Detect which cell encompasses the target text, then output its [X, Y] center coordinate. 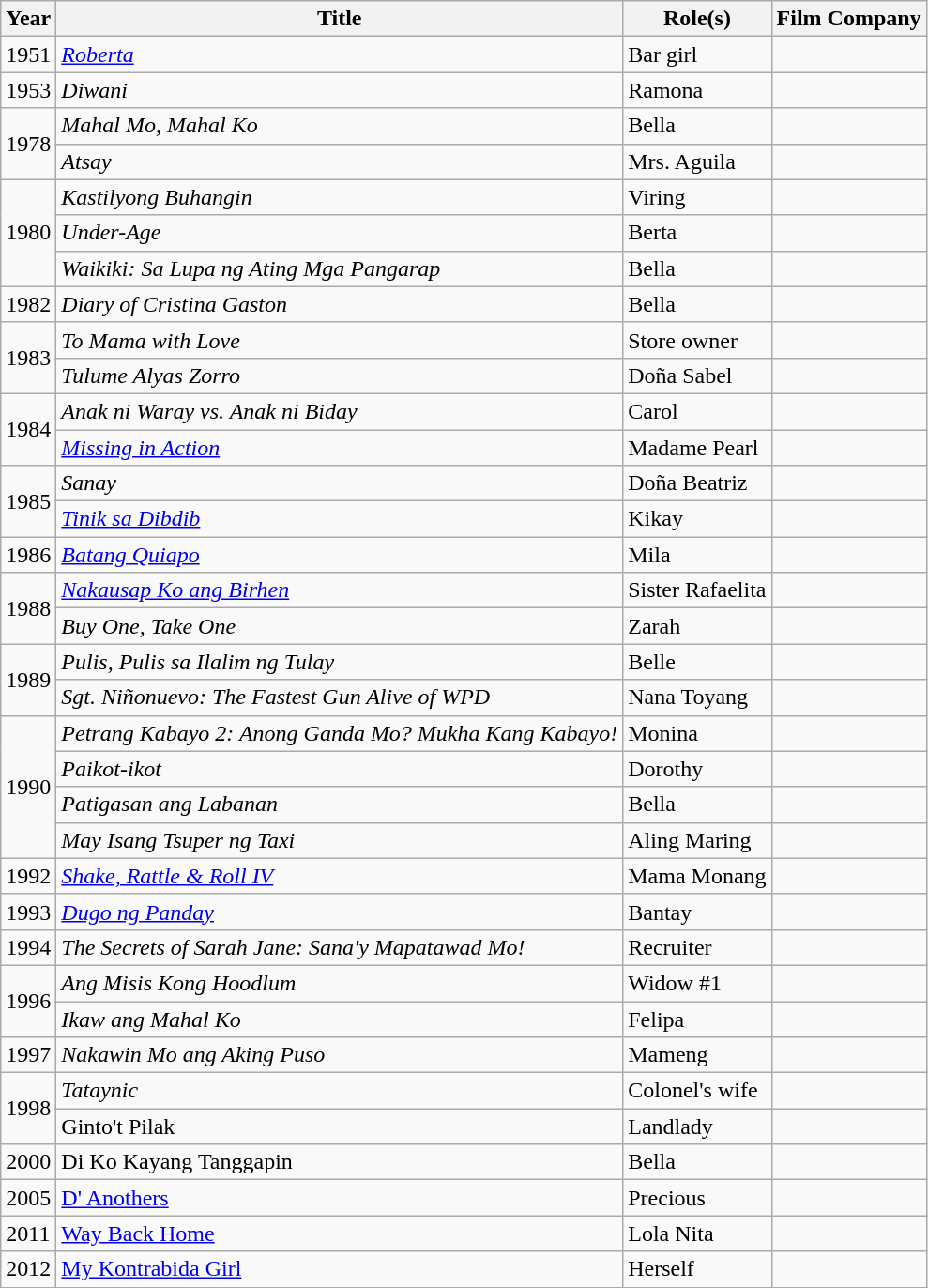
Precious [697, 1198]
1951 [28, 54]
Nakausap Ko ang Birhen [340, 590]
Di Ko Kayang Tanggapin [340, 1162]
Mama Monang [697, 876]
1953 [28, 90]
1998 [28, 1109]
Year [28, 19]
Dugo ng Panday [340, 912]
1990 [28, 787]
1984 [28, 429]
Shake, Rattle & Roll IV [340, 876]
Belle [697, 662]
Ginto't Pilak [340, 1127]
1978 [28, 144]
D' Anothers [340, 1198]
Buy One, Take One [340, 626]
To Mama with Love [340, 340]
1983 [28, 358]
Landlady [697, 1127]
Viring [697, 197]
My Kontrabida Girl [340, 1269]
Monina [697, 733]
Sgt. Niñonuevo: The Fastest Gun Alive of WPD [340, 698]
Roberta [340, 54]
Mila [697, 555]
Paikot-ikot [340, 769]
Film Company [848, 19]
Sister Rafaelita [697, 590]
1988 [28, 608]
Berta [697, 233]
Madame Pearl [697, 448]
Doña Beatriz [697, 483]
Zarah [697, 626]
Recruiter [697, 947]
Herself [697, 1269]
May Isang Tsuper ng Taxi [340, 840]
Atsay [340, 161]
1992 [28, 876]
Diary of Cristina Gaston [340, 304]
2012 [28, 1269]
Diwani [340, 90]
The Secrets of Sarah Jane: Sana'y Mapatawad Mo! [340, 947]
Felipa [697, 1019]
1994 [28, 947]
1993 [28, 912]
Mrs. Aguila [697, 161]
Pulis, Pulis sa Ilalim ng Tulay [340, 662]
2011 [28, 1234]
1985 [28, 501]
Sanay [340, 483]
Missing in Action [340, 448]
Ikaw ang Mahal Ko [340, 1019]
2000 [28, 1162]
Under-Age [340, 233]
Ang Misis Kong Hoodlum [340, 983]
Tataynic [340, 1091]
Aling Maring [697, 840]
Mameng [697, 1055]
Anak ni Waray vs. Anak ni Biday [340, 411]
Bantay [697, 912]
Colonel's wife [697, 1091]
Bar girl [697, 54]
1982 [28, 304]
1980 [28, 233]
Store owner [697, 340]
Tulume Alyas Zorro [340, 376]
Waikiki: Sa Lupa ng Ating Mga Pangarap [340, 268]
1997 [28, 1055]
1986 [28, 555]
Ramona [697, 90]
Doña Sabel [697, 376]
Kikay [697, 519]
1996 [28, 1001]
Title [340, 19]
Patigasan ang Labanan [340, 805]
Kastilyong Buhangin [340, 197]
Carol [697, 411]
Role(s) [697, 19]
2005 [28, 1198]
Nakawin Mo ang Aking Puso [340, 1055]
Petrang Kabayo 2: Anong Ganda Mo? Mukha Kang Kabayo! [340, 733]
1989 [28, 680]
Way Back Home [340, 1234]
Lola Nita [697, 1234]
Dorothy [697, 769]
Tinik sa Dibdib [340, 519]
Batang Quiapo [340, 555]
Widow #1 [697, 983]
Mahal Mo, Mahal Ko [340, 126]
Nana Toyang [697, 698]
